Output the [X, Y] coordinate of the center of the cell containing the given text.  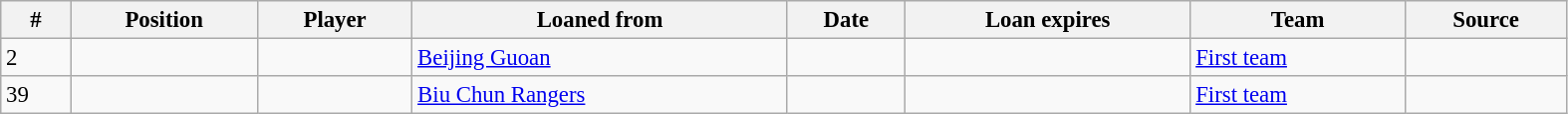
# [36, 20]
2 [36, 58]
Position [163, 20]
Team [1297, 20]
39 [36, 95]
Player [335, 20]
Biu Chun Rangers [600, 95]
Source [1486, 20]
Loaned from [600, 20]
Date [846, 20]
Beijing Guoan [600, 58]
Loan expires [1047, 20]
